Determine the [x, y] coordinate at the center of the cell enclosing the given text.  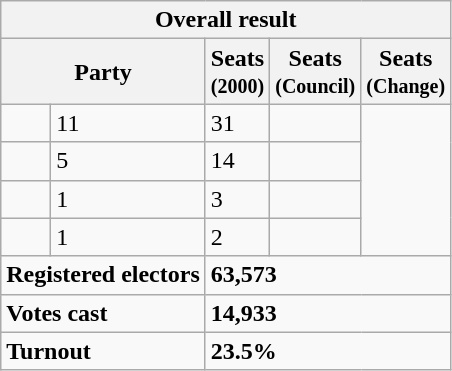
Votes cast [104, 313]
11 [128, 123]
23.5% [328, 351]
Seats(2000) [237, 72]
14 [237, 161]
31 [237, 123]
Registered electors [104, 275]
Seats(Change) [406, 72]
3 [237, 199]
63,573 [328, 275]
Party [104, 72]
5 [128, 161]
Seats(Council) [316, 72]
Overall result [226, 20]
14,933 [328, 313]
Turnout [104, 351]
2 [237, 237]
